Capture the cell that displays the provided text and extract its (X, Y) central coordinate. 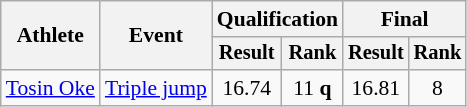
Qualification (278, 19)
16.74 (247, 88)
16.81 (376, 88)
Final (404, 19)
8 (438, 88)
Athlete (50, 36)
Tosin Oke (50, 88)
Event (156, 36)
Triple jump (156, 88)
11 q (312, 88)
